Return [X, Y] of the center of cell containing provided text 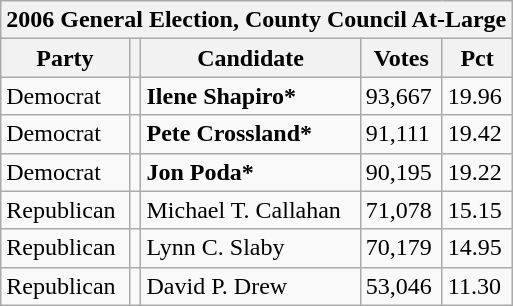
19.22 [476, 172]
Lynn C. Slaby [250, 248]
Pct [476, 58]
2006 General Election, County Council At-Large [256, 20]
15.15 [476, 210]
14.95 [476, 248]
71,078 [401, 210]
Candidate [250, 58]
Votes [401, 58]
19.96 [476, 96]
David P. Drew [250, 286]
11.30 [476, 286]
93,667 [401, 96]
90,195 [401, 172]
Jon Poda* [250, 172]
53,046 [401, 286]
19.42 [476, 134]
Party [65, 58]
70,179 [401, 248]
91,111 [401, 134]
Ilene Shapiro* [250, 96]
Pete Crossland* [250, 134]
Michael T. Callahan [250, 210]
